Provide the [x, y] coordinate of the cell's center where the given text is located.  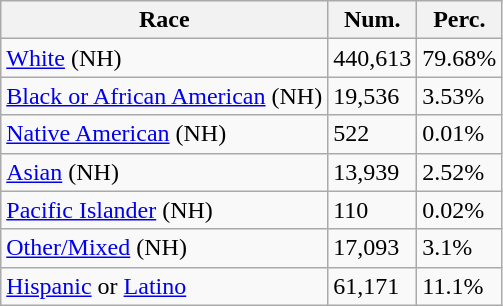
0.02% [460, 210]
Native American (NH) [164, 134]
522 [372, 134]
2.52% [460, 172]
Hispanic or Latino [164, 286]
Asian (NH) [164, 172]
17,093 [372, 248]
61,171 [372, 286]
440,613 [372, 58]
110 [372, 210]
13,939 [372, 172]
3.1% [460, 248]
Pacific Islander (NH) [164, 210]
White (NH) [164, 58]
Other/Mixed (NH) [164, 248]
19,536 [372, 96]
0.01% [460, 134]
Race [164, 20]
Black or African American (NH) [164, 96]
79.68% [460, 58]
Num. [372, 20]
Perc. [460, 20]
11.1% [460, 286]
3.53% [460, 96]
